Provide the (X, Y) coordinate of the cell's center where the given text is located.  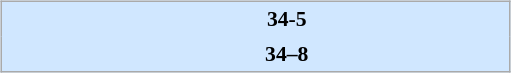
34-5 (286, 18)
34–8 (286, 54)
